Scan for the cell matching the given text and deliver its (X, Y) coordinate at center. 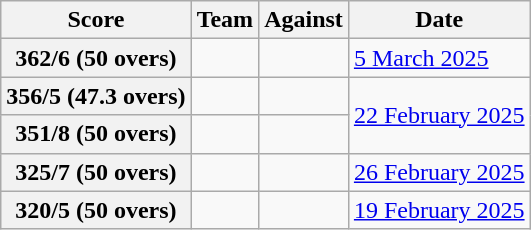
22 February 2025 (439, 115)
Score (96, 20)
26 February 2025 (439, 172)
5 March 2025 (439, 58)
Date (439, 20)
356/5 (47.3 overs) (96, 96)
19 February 2025 (439, 210)
Against (304, 20)
351/8 (50 overs) (96, 134)
362/6 (50 overs) (96, 58)
Team (225, 20)
325/7 (50 overs) (96, 172)
320/5 (50 overs) (96, 210)
